Pinpoint the cell where the given text exists, returning its [X, Y] midpoint coordinate. 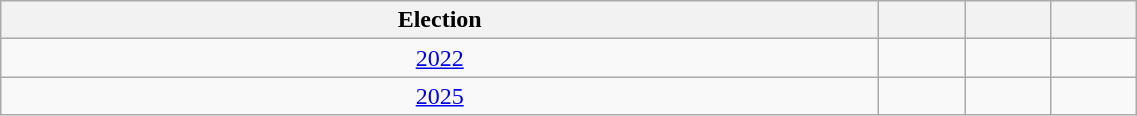
2025 [440, 96]
2022 [440, 58]
Election [440, 20]
